Find where the given text appears and provide that cell's center as (x, y) coordinate. 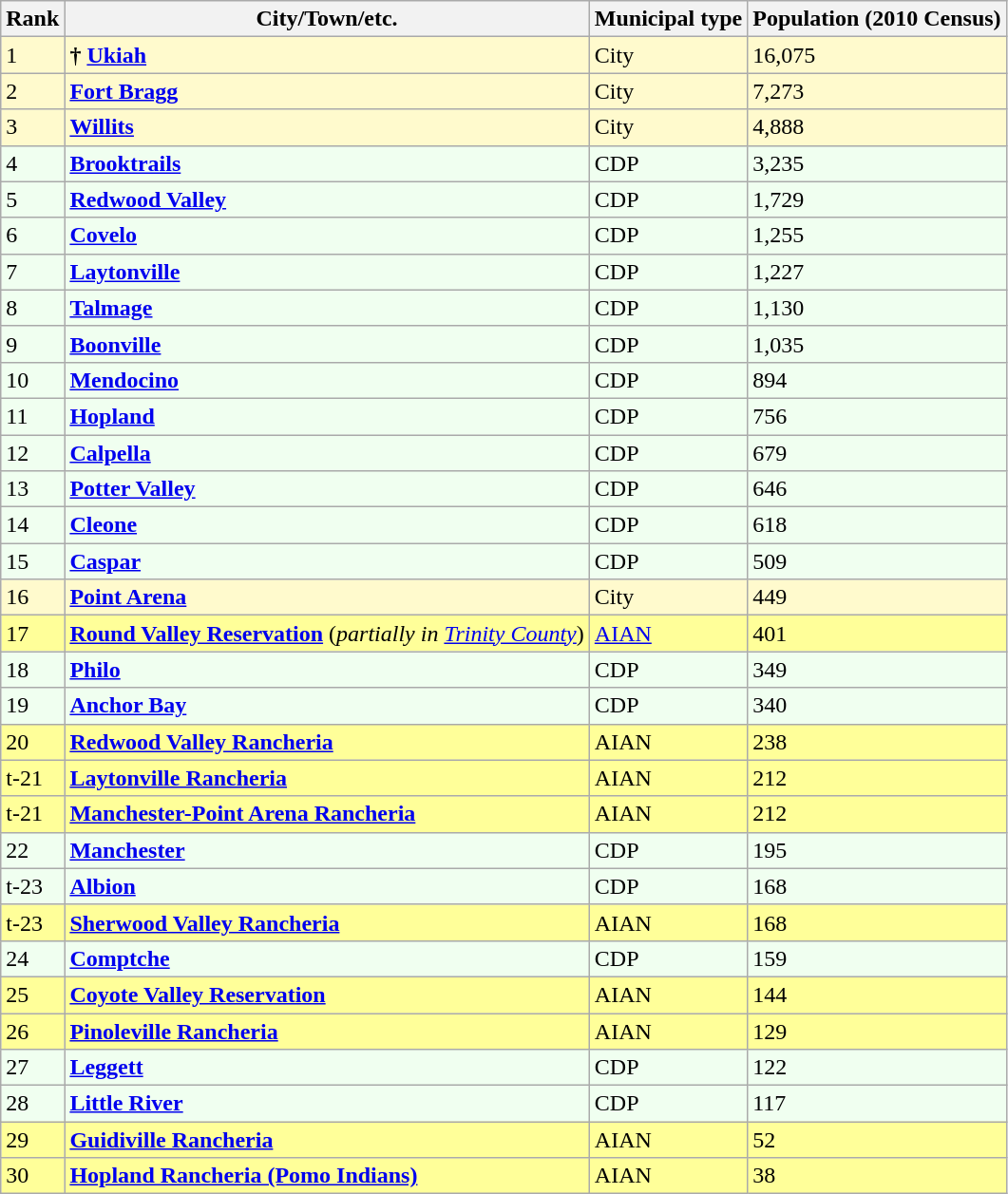
26 (32, 1031)
15 (32, 561)
38 (877, 1176)
Brooktrails (327, 163)
14 (32, 525)
349 (877, 670)
20 (32, 742)
16 (32, 597)
17 (32, 634)
129 (877, 1031)
449 (877, 597)
28 (32, 1104)
618 (877, 525)
4,888 (877, 127)
Municipal type (668, 19)
Cleone (327, 525)
Manchester (327, 850)
Albion (327, 886)
122 (877, 1068)
Fort Bragg (327, 91)
Hopland Rancheria (Pomo Indians) (327, 1176)
4 (32, 163)
24 (32, 958)
Willits (327, 127)
238 (877, 742)
52 (877, 1140)
679 (877, 453)
Round Valley Reservation (partially in Trinity County) (327, 634)
6 (32, 236)
Boonville (327, 344)
16,075 (877, 55)
Covelo (327, 236)
19 (32, 706)
Guidiville Rancheria (327, 1140)
Manchester-Point Arena Rancheria (327, 814)
340 (877, 706)
Potter Valley (327, 489)
7,273 (877, 91)
1,729 (877, 199)
159 (877, 958)
646 (877, 489)
Laytonville Rancheria (327, 778)
Calpella (327, 453)
Hopland (327, 416)
2 (32, 91)
10 (32, 380)
City/Town/etc. (327, 19)
1,227 (877, 272)
117 (877, 1104)
3,235 (877, 163)
5 (32, 199)
18 (32, 670)
Coyote Valley Reservation (327, 995)
25 (32, 995)
894 (877, 380)
1,255 (877, 236)
Caspar (327, 561)
Philo (327, 670)
Sherwood Valley Rancheria (327, 922)
1,035 (877, 344)
3 (32, 127)
509 (877, 561)
13 (32, 489)
1,130 (877, 308)
195 (877, 850)
Population (2010 Census) (877, 19)
30 (32, 1176)
7 (32, 272)
29 (32, 1140)
Little River (327, 1104)
Pinoleville Rancheria (327, 1031)
Mendocino (327, 380)
756 (877, 416)
Comptche (327, 958)
Laytonville (327, 272)
144 (877, 995)
27 (32, 1068)
Talmage (327, 308)
Redwood Valley (327, 199)
Leggett (327, 1068)
11 (32, 416)
† Ukiah (327, 55)
Rank (32, 19)
Redwood Valley Rancheria (327, 742)
Anchor Bay (327, 706)
Point Arena (327, 597)
9 (32, 344)
8 (32, 308)
12 (32, 453)
1 (32, 55)
401 (877, 634)
22 (32, 850)
